Identify which cell holds the provided text, then report its (X, Y) central coordinate. 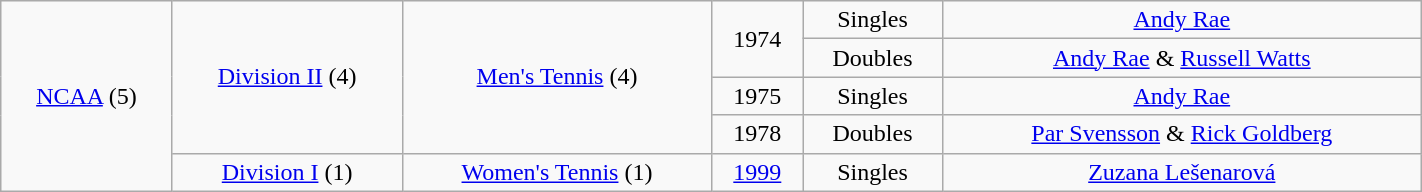
1999 (758, 172)
Zuzana Lešenarová (1182, 172)
Women's Tennis (1) (557, 172)
NCAA (5) (86, 96)
1975 (758, 96)
Par Svensson & Rick Goldberg (1182, 134)
Men's Tennis (4) (557, 77)
Division II (4) (287, 77)
1978 (758, 134)
1974 (758, 39)
Division I (1) (287, 172)
Andy Rae & Russell Watts (1182, 58)
